Search for the cell housing the specified text and yield its (x, y) center coordinate. 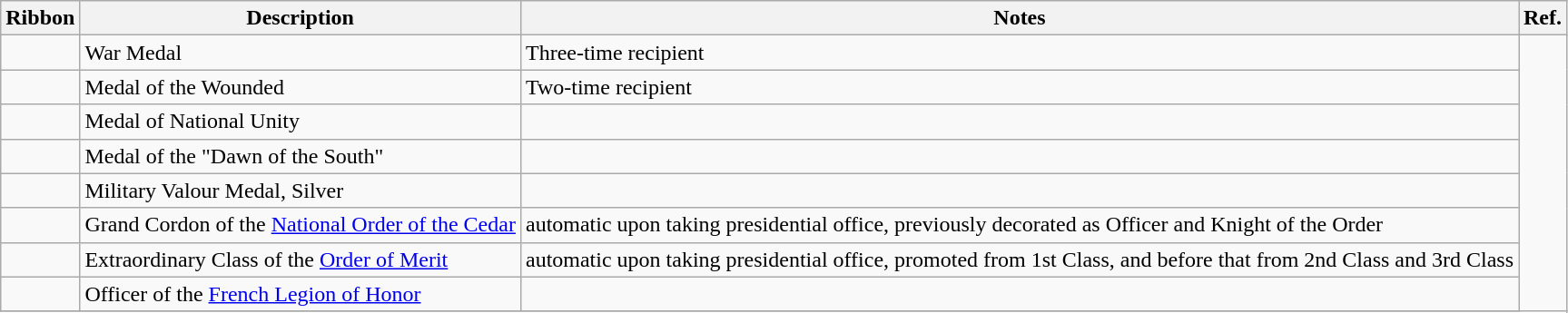
automatic upon taking presidential office, promoted from 1st Class, and before that from 2nd Class and 3rd Class (1019, 259)
Military Valour Medal, Silver (301, 191)
Description (301, 18)
Officer of the French Legion of Honor (301, 294)
automatic upon taking presidential office, previously decorated as Officer and Knight of the Order (1019, 225)
Grand Cordon of the National Order of the Cedar (301, 225)
Ribbon (40, 18)
Medal of National Unity (301, 122)
Ref. (1542, 18)
Notes (1019, 18)
Medal of the Wounded (301, 87)
Extraordinary Class of the Order of Merit (301, 259)
Three-time recipient (1019, 53)
Two-time recipient (1019, 87)
Medal of the "Dawn of the South" (301, 156)
War Medal (301, 53)
